For the text-containing cell, return its midpoint in [x, y] coordinate format. 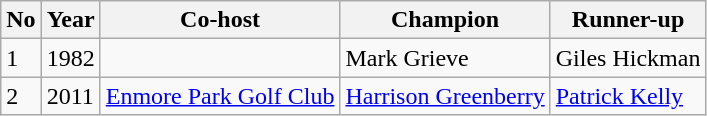
Year [70, 20]
1982 [70, 58]
Co-host [220, 20]
Harrison Greenberry [445, 96]
2011 [70, 96]
Patrick Kelly [628, 96]
Champion [445, 20]
2 [21, 96]
Runner-up [628, 20]
No [21, 20]
Giles Hickman [628, 58]
Enmore Park Golf Club [220, 96]
1 [21, 58]
Mark Grieve [445, 58]
